From the cell containing the given text, extract its center point as [x, y] coordinate. 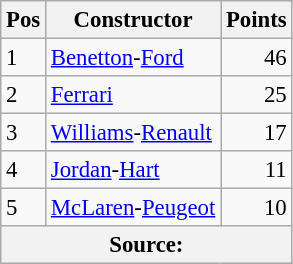
5 [24, 208]
4 [24, 170]
Points [256, 20]
Jordan-Hart [134, 170]
17 [256, 133]
10 [256, 208]
3 [24, 133]
2 [24, 95]
McLaren-Peugeot [134, 208]
11 [256, 170]
Constructor [134, 20]
46 [256, 58]
25 [256, 95]
Benetton-Ford [134, 58]
1 [24, 58]
Williams-Renault [134, 133]
Pos [24, 20]
Source: [146, 245]
Ferrari [134, 95]
